Scan for the cell matching the given text and deliver its [x, y] coordinate at center. 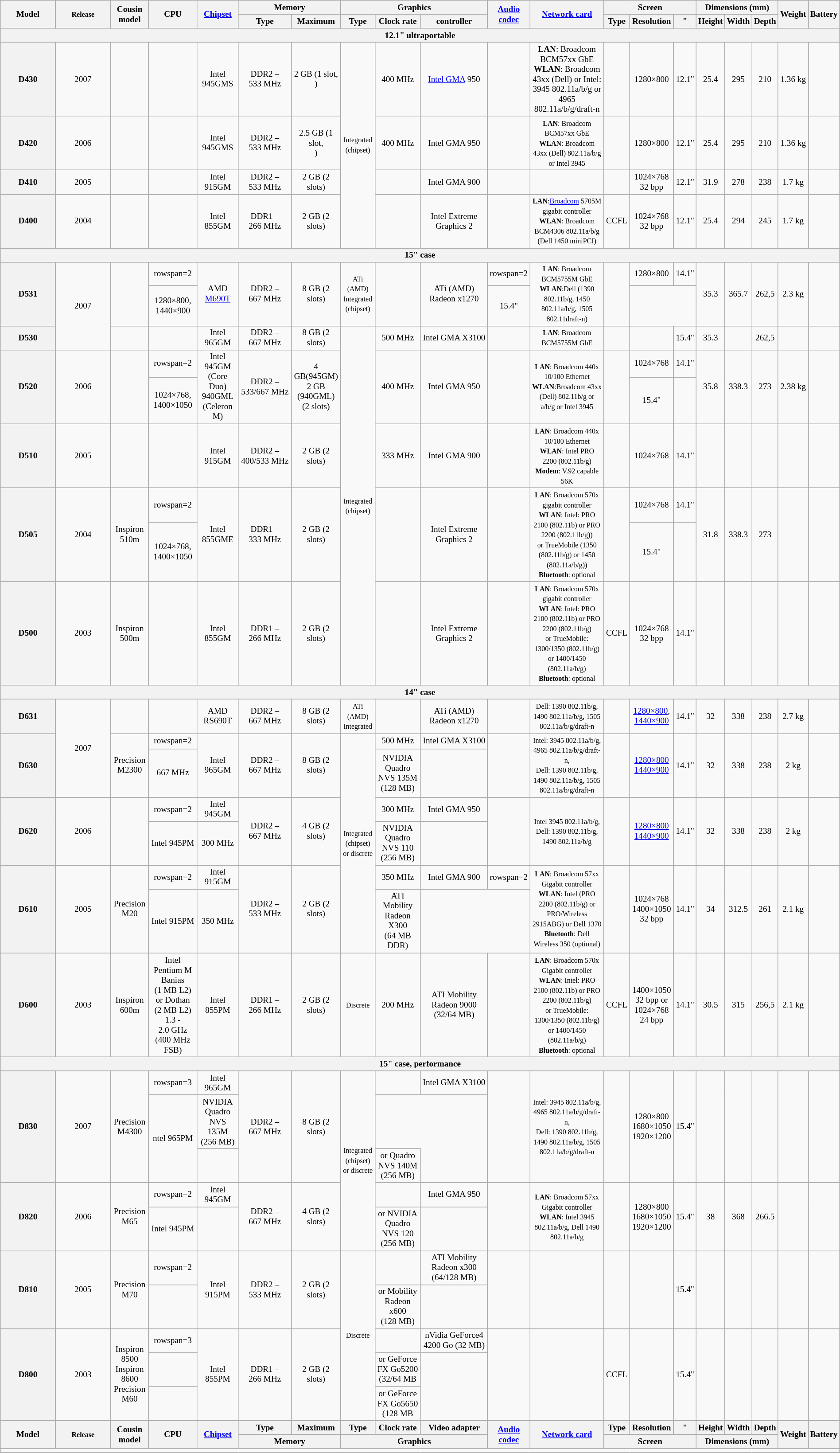
D810 [28, 1289]
D530 [28, 338]
Dell: 1390 802.11b/g, 1490 802.11a/b/g, 1505 802.11a/b/g/draft-n [567, 716]
15" case, performance [420, 1064]
4 GB(945GM)2 GB (940GML) (2 slots) [316, 387]
315 [738, 1005]
LAN: Broadcom BCM5755M GbEWLAN:Dell (1390 802.11b/g, 1450 802.11a/b/g, 1505 802.11draft-n) [567, 294]
Inspiron 8500Inspiron 8600 Precision M60 [129, 1374]
261 [765, 909]
D800 [28, 1374]
D830 [28, 1127]
D420 [28, 143]
2.7 kg [793, 716]
1280×8001680×10501920×1200 [652, 1127]
NVIDIA Quadro NVS 110 (256 MB) [398, 843]
D531 [28, 294]
or Quadro NVS 140M (256 MB) [398, 1166]
2.5 GB (1 slot, ) [316, 143]
ATI Mobility Radeon x300 (64/128 MB) [454, 1268]
15" case [420, 255]
LAN: Broadcom BCM57xx GbEWLAN: Broadcom 43xx (Dell) or Intel: 3945 802.11a/b/g or 4965 802.11a/b/g/draft-n [567, 79]
or GeForce FX Go5200 (32/64 MB [398, 1370]
LAN:Broadcom 5705M gigabit controller WLAN: Broadcom BCM4306 802.11a/b/g (Dell 1450 miniPCI) [567, 221]
LAN: Broadcom 57xx Gigabit controllerWLAN: Intel 3945 802.11a/b/g, Dell 1490 802.11a/b/g [567, 1216]
200 MHz [398, 1005]
35.8 [711, 387]
278 [738, 182]
245 [765, 221]
DDR2 – 400/533 MHz [265, 456]
NVIDIA Quadro NVS 135M (256 MB) [218, 1122]
D600 [28, 1005]
D400 [28, 221]
368 [738, 1216]
NVIDIA Quadro NVS 135M (128 MB) [398, 773]
Video adapter [454, 1428]
LAN: Broadcom 57xx Gigabit controllerWLAN: Intel (PRO 2200 (802.11b/g) or PRO/Wireless 2915ABG) or Dell 1370Bluetooth: Dell Wireless 350 (optional) [567, 909]
controller [454, 21]
Intel Pentium M Banias (1 MB L2)or Dothan (2 MB L2) 1.3 - 2.0 GHz (400 MHz FSB) [173, 1005]
Precision M4300 [129, 1127]
1280×800,1440×900 [173, 306]
2.3 kg [793, 294]
D610 [28, 909]
2.38 kg [793, 387]
or NVIDIA Quadro NVS 120 (256 MB) [398, 1229]
Inspiron 500m [129, 633]
Precision M65 [129, 1216]
D510 [28, 456]
DDR1 – 333 MHz [265, 535]
365.7 [738, 294]
LAN: Broadcom 440x 10/100 EthernetWLAN:Broadcom 43xx (Dell) 802.11b/g or a/b/g or Intel 3945 [567, 387]
Precision M2300 [129, 765]
Intel 3945 802.11a/b/g, Dell: 1390 802.11b/g, 1490 802.11a/b/g [567, 831]
D500 [28, 633]
LAN: Broadcom BCM5755M GbE [567, 338]
D410 [28, 182]
ATi (AMD) Integrated (chipset) [358, 294]
Inspiron 510m [129, 535]
D520 [28, 387]
Precision M70 [129, 1289]
1280×800, 1440×900 [652, 716]
14" case [420, 692]
2 GB (1 slot, ) [316, 79]
1280×8001680×1050 1920×1200 [652, 1216]
D505 [28, 535]
34 [711, 909]
1400×1050 32 bpp or1024×768 24 bpp [652, 1005]
312.5 [738, 909]
38 [711, 1216]
1024×768 1400×105032 bpp [652, 909]
31.8 [711, 535]
D630 [28, 765]
AMD RS690T [218, 716]
AMD M690T [218, 294]
nVidia GeForce4 4200 Go (32 MB) [454, 1340]
D620 [28, 831]
or Mobility Radeon x600 (128 MB) [398, 1307]
ATI Mobility Radeon 9000 (32/64 MB) [454, 1005]
12.1" ultraportable [420, 35]
ATi (AMD) Integrated [358, 716]
DDR2 – 533/667 MHz [265, 387]
30.5 [711, 1005]
LAN: Broadcom BCM57xx GbEWLAN: Broadcom 43xx (Dell) 802.11a/b/g or Intel 3945 [567, 143]
256,5 [765, 1005]
266.5 [765, 1216]
Inspiron 600m [129, 1005]
Precision M20 [129, 909]
ATI Mobility Radeon X300 (64 MB DDR) [398, 921]
or GeForce FX Go5650 (128 MB [398, 1403]
D820 [28, 1216]
D631 [28, 716]
667 MHz [173, 773]
31.9 [711, 182]
Intel 945GM (Core Duo)940GML (Celeron M) [218, 387]
294 [738, 221]
333 MHz [398, 456]
LAN: Broadcom 440x 10/100 Ethernet WLAN: Intel PRO 2200 (802.11b/g) Modem: V.92 capable 56K [567, 456]
ntel 965PM [173, 1139]
1024×768 32 bpp [652, 633]
D430 [28, 79]
Intel 855GME [218, 535]
